Return [x, y] of the center of cell containing provided text 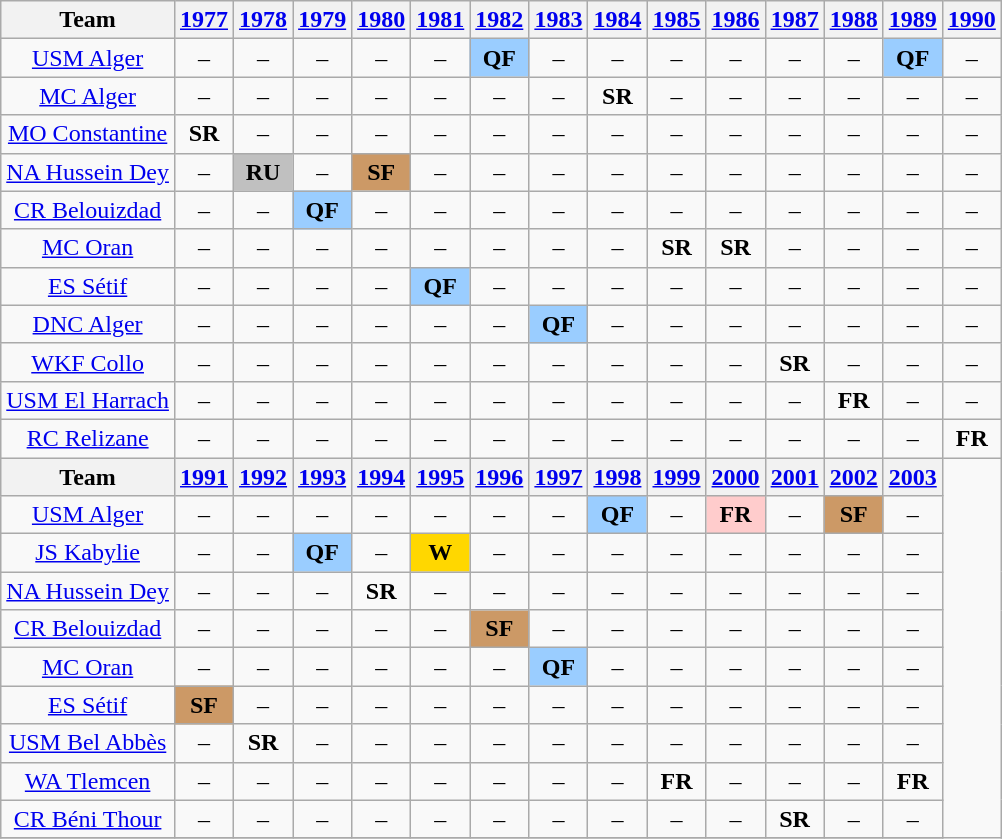
CR Béni Thour [88, 819]
W [440, 553]
1982 [500, 20]
1994 [382, 477]
1986 [736, 20]
1989 [912, 20]
WA Tlemcen [88, 781]
RC Relizane [88, 438]
1992 [264, 477]
1978 [264, 20]
1991 [204, 477]
1996 [500, 477]
1981 [440, 20]
MC Alger [88, 96]
1984 [618, 20]
2001 [794, 477]
1987 [794, 20]
2000 [736, 477]
1993 [322, 477]
1999 [676, 477]
USM Bel Abbès [88, 743]
1998 [618, 477]
2002 [854, 477]
JS Kabylie [88, 553]
1990 [972, 20]
2003 [912, 477]
1985 [676, 20]
1997 [558, 477]
WKF Collo [88, 362]
RU [264, 172]
1977 [204, 20]
1980 [382, 20]
1995 [440, 477]
DNC Alger [88, 324]
1983 [558, 20]
1988 [854, 20]
1979 [322, 20]
USM El Harrach [88, 400]
MO Constantine [88, 134]
